Determine the (X, Y) coordinate at the center of the cell enclosing the given text.  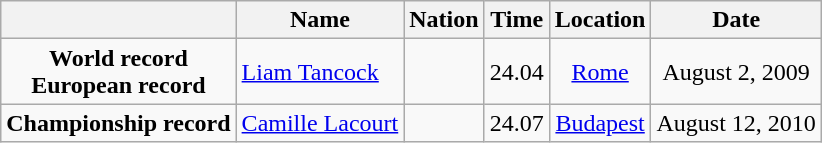
Championship record (118, 123)
Name (320, 20)
Date (736, 20)
August 12, 2010 (736, 123)
24.07 (516, 123)
Location (600, 20)
Time (516, 20)
Nation (444, 20)
Camille Lacourt (320, 123)
World recordEuropean record (118, 72)
24.04 (516, 72)
Rome (600, 72)
Liam Tancock (320, 72)
Budapest (600, 123)
August 2, 2009 (736, 72)
